Extract the [X, Y] coordinate from the center of the cell holding the provided text.  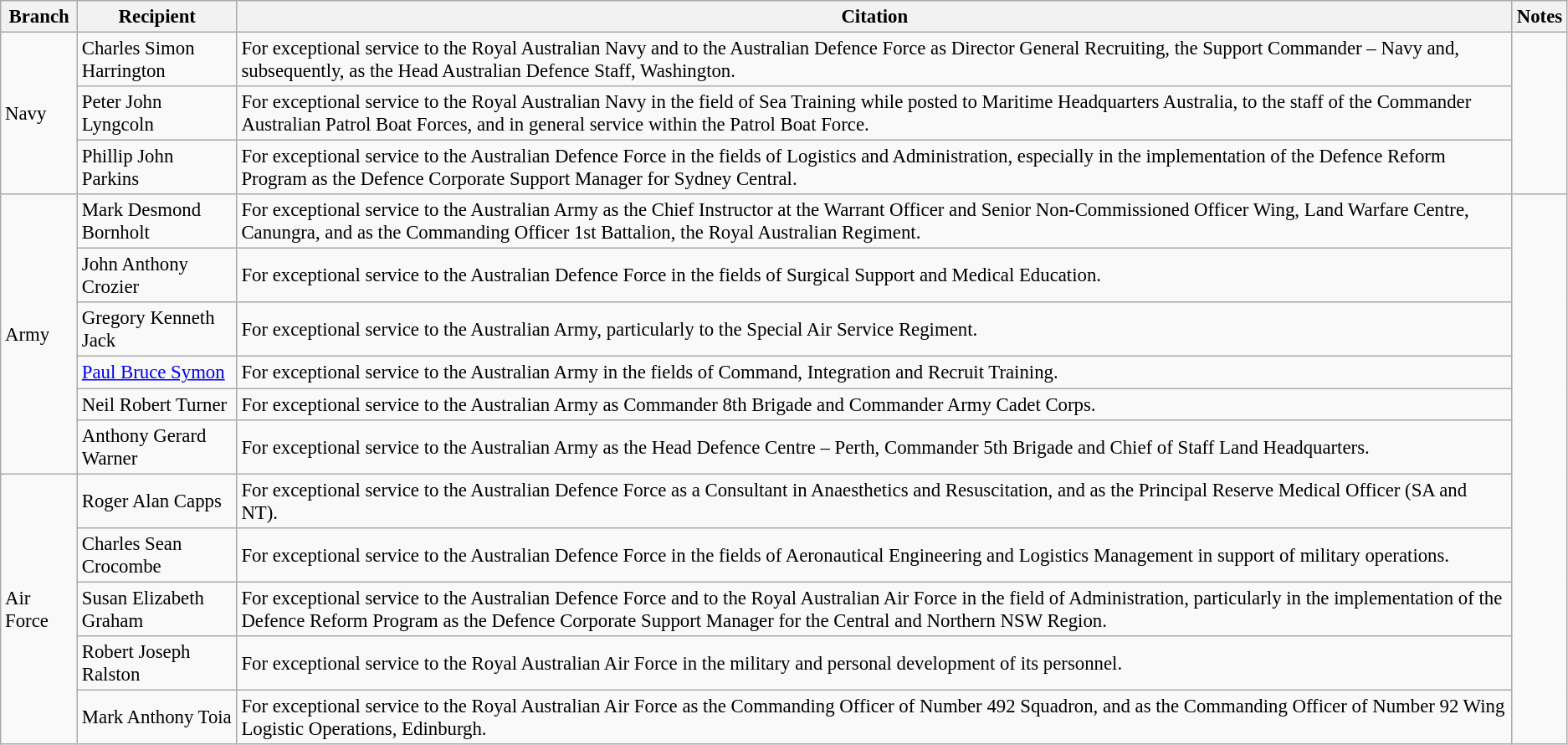
John Anthony Crozier [157, 276]
For exceptional service to the Australian Army as the Head Defence Centre – Perth, Commander 5th Brigade and Chief of Staff Land Headquarters. [874, 447]
Roger Alan Capps [157, 501]
Robert Joseph Ralston [157, 663]
Neil Robert Turner [157, 404]
Army [39, 334]
Paul Bruce Symon [157, 372]
Air Force [39, 609]
For exceptional service to the Australian Army, particularly to the Special Air Service Regiment. [874, 330]
Peter John Lyngcoln [157, 114]
Notes [1540, 17]
Susan Elizabeth Graham [157, 609]
Mark Anthony Toia [157, 717]
Recipient [157, 17]
Gregory Kenneth Jack [157, 330]
Mark Desmond Bornholt [157, 221]
Branch [39, 17]
Navy [39, 114]
Charles Simon Harrington [157, 60]
Citation [874, 17]
For exceptional service to the Royal Australian Air Force in the military and personal development of its personnel. [874, 663]
Charles Sean Crocombe [157, 554]
For exceptional service to the Australian Army as Commander 8th Brigade and Commander Army Cadet Corps. [874, 404]
Phillip John Parkins [157, 167]
For exceptional service to the Australian Defence Force in the fields of Surgical Support and Medical Education. [874, 276]
Anthony Gerard Warner [157, 447]
For exceptional service to the Australian Army in the fields of Command, Integration and Recruit Training. [874, 372]
